Return the [x, y] coordinate for the center point of the cell that contains the specified text.  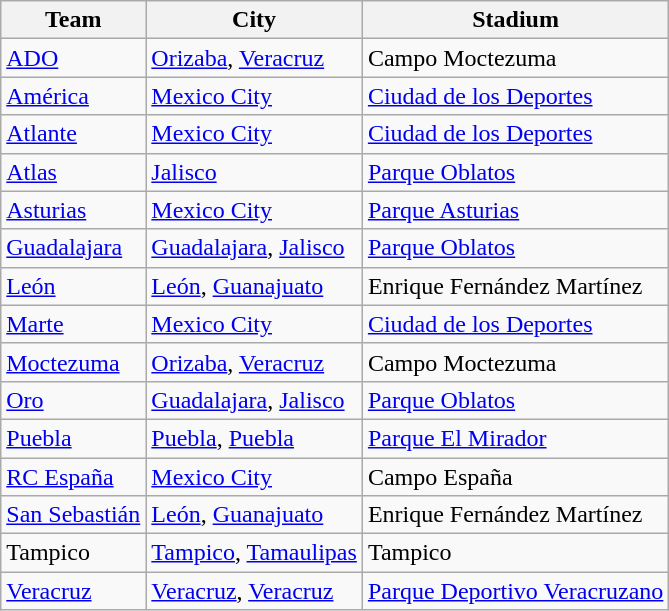
Moctezuma [74, 362]
Atlante [74, 134]
Team [74, 20]
ADO [74, 58]
Atlas [74, 172]
Parque Asturias [516, 210]
Tampico, Tamaulipas [254, 553]
Asturias [74, 210]
San Sebastián [74, 515]
Campo España [516, 477]
Veracruz [74, 591]
León [74, 286]
Stadium [516, 20]
Veracruz, Veracruz [254, 591]
RC España [74, 477]
Parque Deportivo Veracruzano [516, 591]
Puebla [74, 438]
Parque El Mirador [516, 438]
Oro [74, 400]
Jalisco [254, 172]
Guadalajara [74, 248]
Puebla, Puebla [254, 438]
City [254, 20]
América [74, 96]
Marte [74, 324]
